Identify which cell holds the provided text, then report its (x, y) central coordinate. 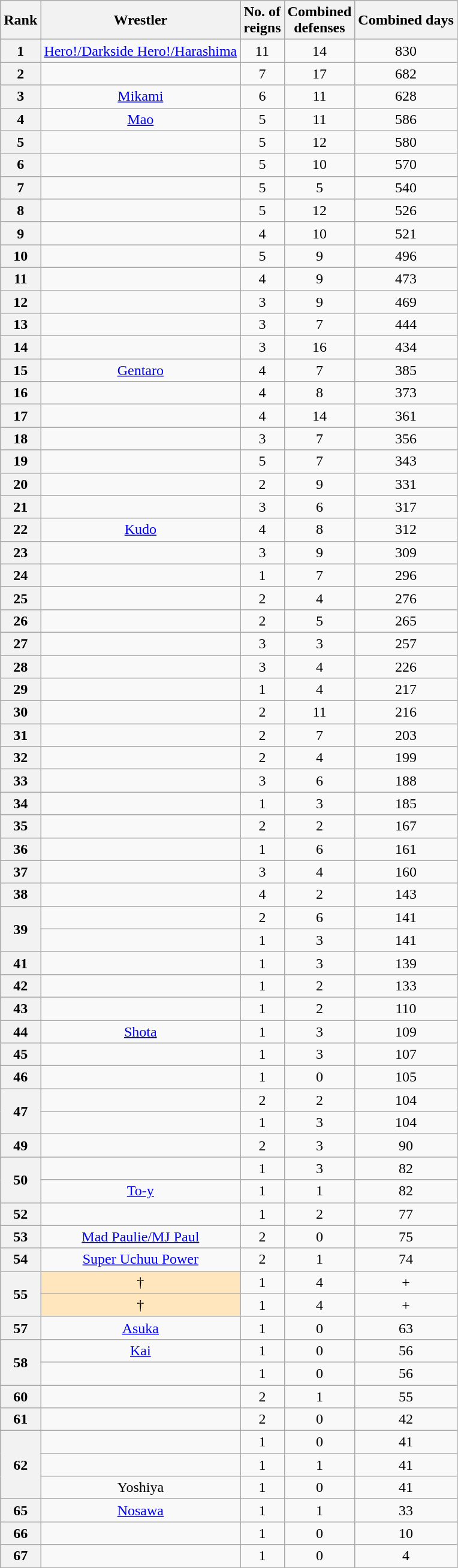
296 (406, 575)
317 (406, 507)
473 (406, 279)
46 (20, 1077)
53 (20, 1237)
331 (406, 484)
47 (20, 1111)
361 (406, 416)
Mao (140, 119)
62 (20, 1465)
27 (20, 643)
570 (406, 165)
Hero!/Darkside Hero!/Harashima (140, 51)
Gentaro (140, 370)
309 (406, 552)
No. ofreigns (263, 20)
133 (406, 986)
Wrestler (140, 20)
22 (20, 530)
Rank (20, 20)
496 (406, 256)
15 (20, 370)
49 (20, 1146)
75 (406, 1237)
45 (20, 1055)
29 (20, 690)
161 (406, 849)
217 (406, 690)
586 (406, 119)
21 (20, 507)
67 (20, 1556)
18 (20, 439)
To-y (140, 1191)
44 (20, 1031)
Combineddefenses (320, 20)
35 (20, 826)
160 (406, 872)
60 (20, 1397)
540 (406, 188)
444 (406, 325)
25 (20, 598)
90 (406, 1146)
110 (406, 1008)
36 (20, 849)
58 (20, 1362)
139 (406, 963)
628 (406, 96)
54 (20, 1259)
Mad Paulie/MJ Paul (140, 1237)
13 (20, 325)
61 (20, 1419)
216 (406, 712)
52 (20, 1214)
34 (20, 803)
356 (406, 439)
109 (406, 1031)
Combined days (406, 20)
19 (20, 461)
385 (406, 370)
Kudo (140, 530)
Super Uchuu Power (140, 1259)
682 (406, 74)
24 (20, 575)
23 (20, 552)
373 (406, 393)
Asuka (140, 1328)
830 (406, 51)
Shota (140, 1031)
199 (406, 758)
521 (406, 233)
203 (406, 735)
74 (406, 1259)
Nosawa (140, 1510)
20 (20, 484)
526 (406, 210)
65 (20, 1510)
185 (406, 803)
143 (406, 895)
66 (20, 1533)
257 (406, 643)
32 (20, 758)
26 (20, 621)
Mikami (140, 96)
50 (20, 1180)
38 (20, 895)
312 (406, 530)
469 (406, 301)
434 (406, 348)
188 (406, 781)
31 (20, 735)
57 (20, 1328)
30 (20, 712)
167 (406, 826)
Yoshiya (140, 1488)
265 (406, 621)
43 (20, 1008)
28 (20, 667)
39 (20, 929)
343 (406, 461)
580 (406, 142)
37 (20, 872)
77 (406, 1214)
107 (406, 1055)
Kai (140, 1351)
63 (406, 1328)
276 (406, 598)
226 (406, 667)
105 (406, 1077)
